From the cell containing the given text, extract its center point as (X, Y) coordinate. 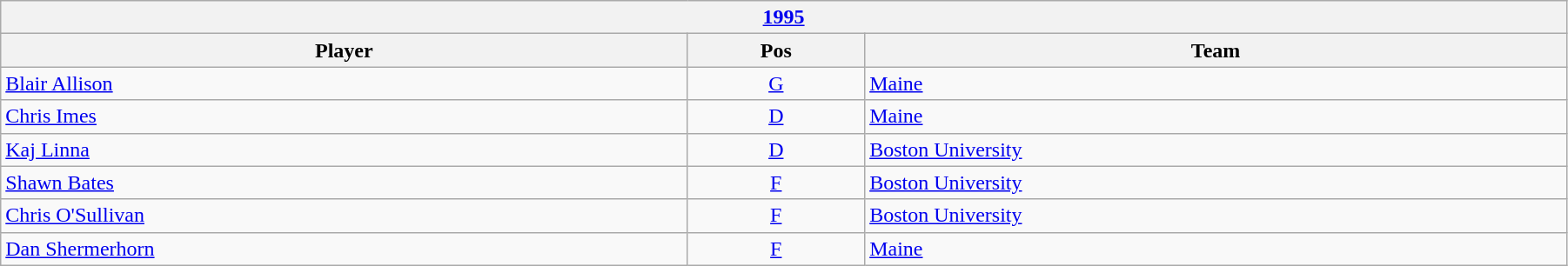
Player (345, 50)
Team (1216, 50)
1995 (784, 17)
Blair Allison (345, 83)
Chris O'Sullivan (345, 216)
Chris Imes (345, 116)
Dan Shermerhorn (345, 249)
Shawn Bates (345, 183)
G (776, 83)
Kaj Linna (345, 150)
Pos (776, 50)
